Output the (x, y) coordinate of the center of the cell containing the given text.  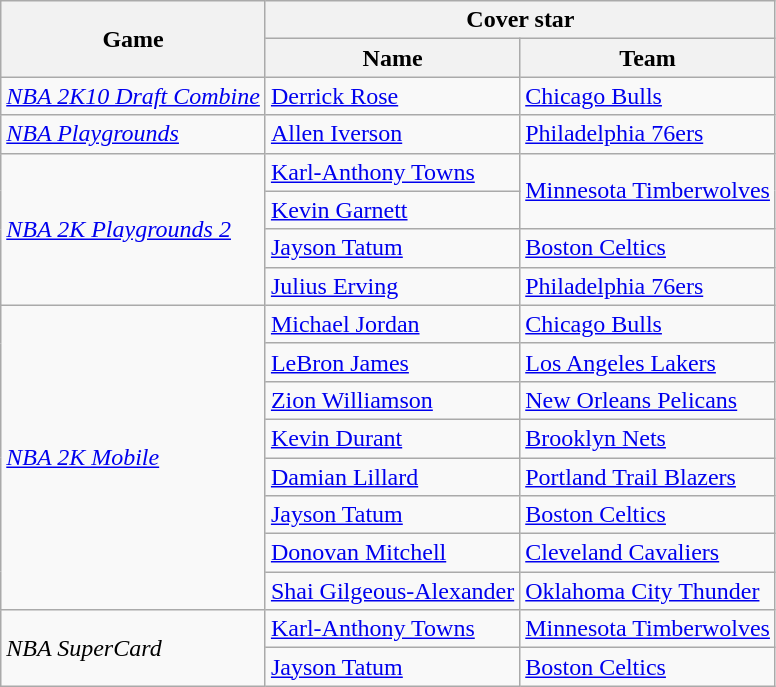
Name (392, 58)
Cleveland Cavaliers (648, 553)
Julius Erving (392, 286)
Kevin Garnett (392, 210)
NBA 2K10 Draft Combine (134, 96)
Shai Gilgeous-Alexander (392, 591)
NBA SuperCard (134, 648)
NBA Playgrounds (134, 134)
Los Angeles Lakers (648, 362)
Zion Williamson (392, 400)
Michael Jordan (392, 324)
Cover star (520, 20)
NBA 2K Mobile (134, 457)
Allen Iverson (392, 134)
Damian Lillard (392, 477)
Team (648, 58)
Kevin Durant (392, 438)
New Orleans Pelicans (648, 400)
LeBron James (392, 362)
Game (134, 39)
Oklahoma City Thunder (648, 591)
Derrick Rose (392, 96)
Brooklyn Nets (648, 438)
Donovan Mitchell (392, 553)
NBA 2K Playgrounds 2 (134, 229)
Portland Trail Blazers (648, 477)
